Extract the (x, y) coordinate from the center of the cell holding the provided text.  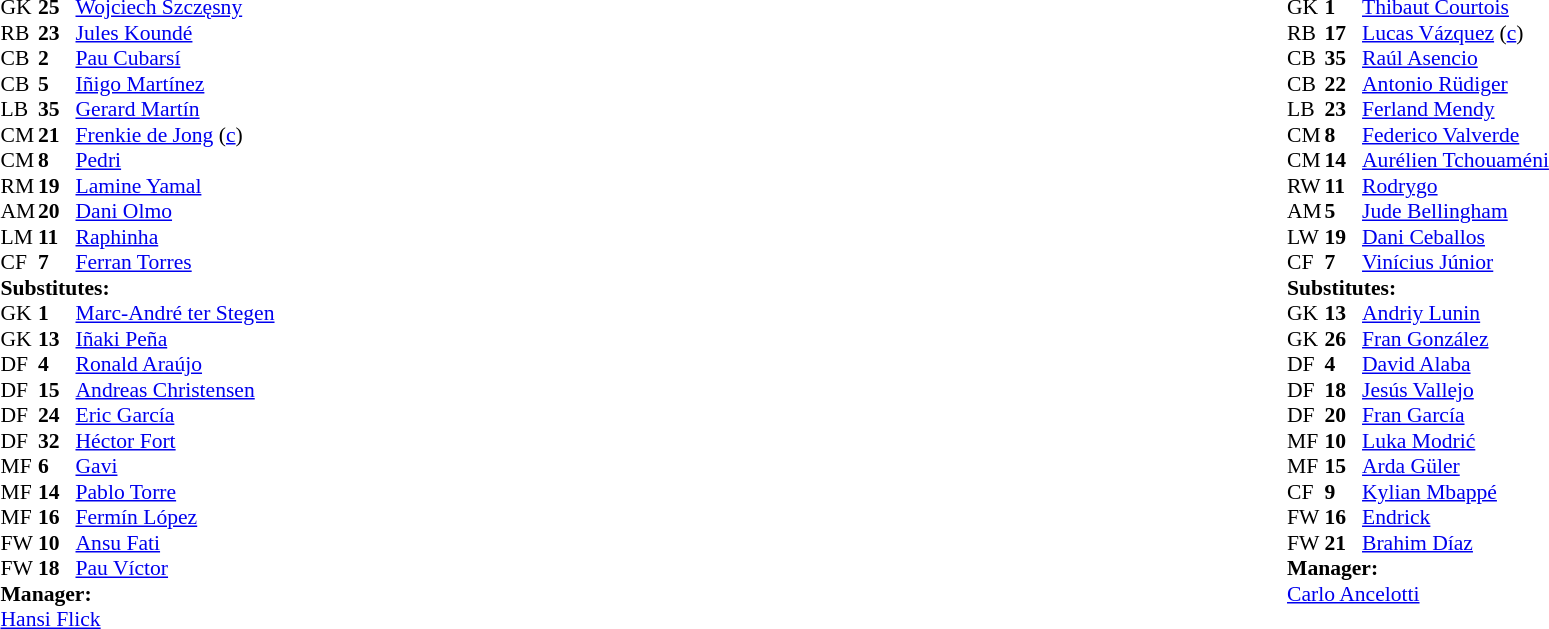
Aurélien Tchouaméni (1456, 161)
Arda Güler (1456, 467)
17 (1344, 33)
Dani Ceballos (1456, 237)
Jules Koundé (176, 33)
Raúl Asencio (1456, 59)
Lamine Yamal (176, 186)
LM (19, 237)
Fran González (1456, 339)
Ferran Torres (176, 263)
Lucas Vázquez (c) (1456, 33)
Pau Víctor (176, 569)
26 (1344, 339)
LW (1306, 237)
Jude Bellingham (1456, 211)
32 (57, 441)
Andriy Lunin (1456, 313)
Héctor Fort (176, 441)
2 (57, 59)
Pablo Torre (176, 492)
Gavi (176, 467)
Marc-André ter Stegen (176, 313)
Pedri (176, 161)
24 (57, 415)
Luka Modrić (1456, 441)
Pau Cubarsí (176, 59)
Kylian Mbappé (1456, 492)
22 (1344, 84)
Raphinha (176, 237)
Gerard Martín (176, 109)
9 (1344, 492)
Iñigo Martínez (176, 84)
1 (57, 313)
Fermín López (176, 517)
Ronald Araújo (176, 365)
Antonio Rüdiger (1456, 84)
RW (1306, 186)
Brahim Díaz (1456, 543)
Frenkie de Jong (c) (176, 135)
Federico Valverde (1456, 135)
6 (57, 467)
Rodrygo (1456, 186)
Fran García (1456, 415)
Dani Olmo (176, 211)
Endrick (1456, 517)
Jesús Vallejo (1456, 390)
Andreas Christensen (176, 390)
Ansu Fati (176, 543)
RM (19, 186)
Ferland Mendy (1456, 109)
Eric García (176, 415)
Vinícius Júnior (1456, 263)
David Alaba (1456, 365)
Iñaki Peña (176, 339)
Carlo Ancelotti (1418, 594)
